Scan for the cell matching the given text and deliver its [X, Y] coordinate at center. 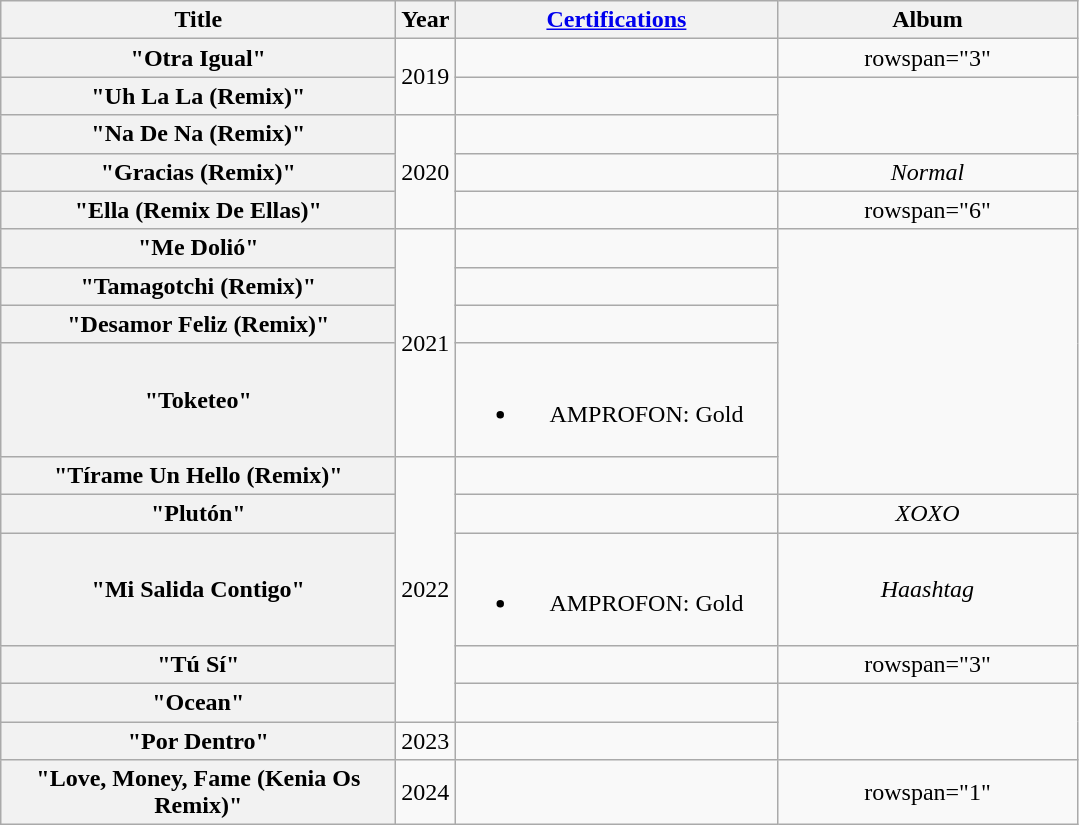
"Tú Sí" [198, 665]
"Desamor Feliz (Remix)" [198, 324]
Title [198, 20]
rowspan="6" [928, 210]
"Otra Igual" [198, 58]
"Love, Money, Fame (Kenia Os Remix)" [198, 792]
"Tírame Un Hello (Remix)" [198, 475]
rowspan="1" [928, 792]
"Ocean" [198, 703]
2024 [426, 792]
Year [426, 20]
2019 [426, 77]
"Ella (Remix De Ellas)" [198, 210]
2023 [426, 741]
Album [928, 20]
2020 [426, 172]
"Plutón" [198, 513]
"Tamagotchi (Remix)" [198, 286]
2022 [426, 588]
XOXO [928, 513]
Haashtag [928, 588]
Normal [928, 172]
"Me Dolió" [198, 248]
"Por Dentro" [198, 741]
"Uh La La (Remix)" [198, 96]
"Toketeo" [198, 400]
"Mi Salida Contigo" [198, 588]
"Gracias (Remix)" [198, 172]
2021 [426, 342]
Certifications [616, 20]
"Na De Na (Remix)" [198, 134]
